Return the [x, y] coordinate for the center point of the cell that contains the specified text.  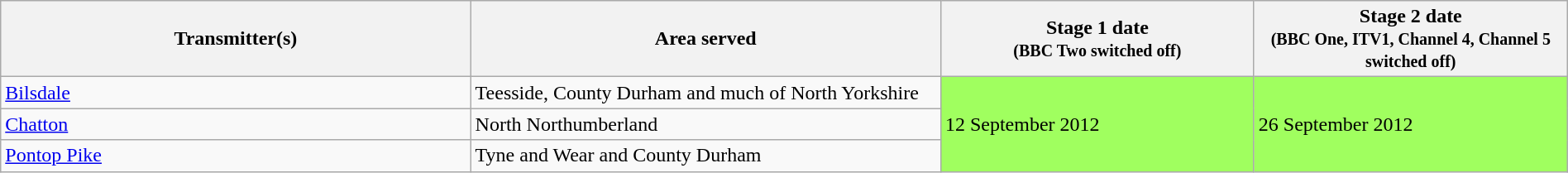
Transmitter(s) [236, 39]
Area served [705, 39]
North Northumberland [705, 124]
Stage 1 date (BBC Two switched off) [1097, 39]
Bilsdale [236, 93]
Stage 2 date (BBC One, ITV1, Channel 4, Channel 5 switched off) [1411, 39]
Tyne and Wear and County Durham [705, 156]
26 September 2012 [1411, 124]
Chatton [236, 124]
Teesside, County Durham and much of North Yorkshire [705, 93]
Pontop Pike [236, 156]
12 September 2012 [1097, 124]
